Capture the cell that displays the provided text and extract its (x, y) central coordinate. 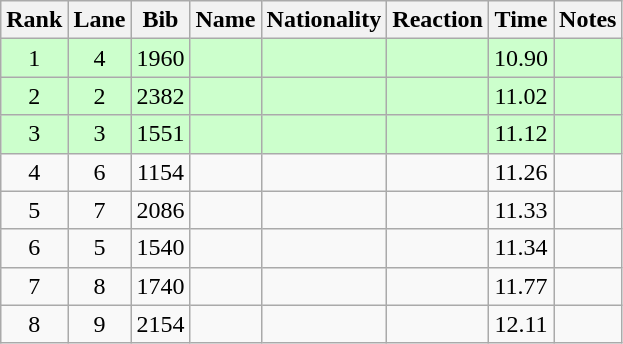
Rank (34, 20)
11.02 (520, 96)
Name (226, 20)
Nationality (324, 20)
11.34 (520, 248)
11.26 (520, 172)
1154 (160, 172)
11.33 (520, 210)
11.77 (520, 286)
2086 (160, 210)
10.90 (520, 58)
1 (34, 58)
1540 (160, 248)
1740 (160, 286)
9 (100, 324)
Lane (100, 20)
2154 (160, 324)
2382 (160, 96)
11.12 (520, 134)
Reaction (438, 20)
Time (520, 20)
Notes (588, 20)
1960 (160, 58)
12.11 (520, 324)
1551 (160, 134)
Bib (160, 20)
